Output the [x, y] coordinate of the center of the cell containing the given text.  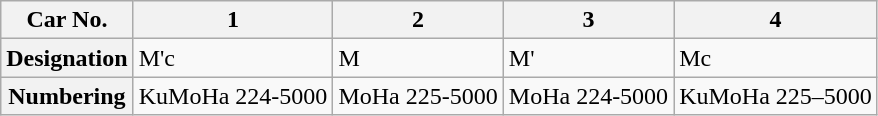
M'c [233, 58]
M' [588, 58]
2 [418, 20]
Car No. [67, 20]
1 [233, 20]
Mc [776, 58]
Designation [67, 58]
MoHa 224-5000 [588, 96]
3 [588, 20]
KuMoHa 224-5000 [233, 96]
Numbering [67, 96]
M [418, 58]
4 [776, 20]
KuMoHa 225–5000 [776, 96]
MoHa 225-5000 [418, 96]
